Search for the cell housing the specified text and yield its (x, y) center coordinate. 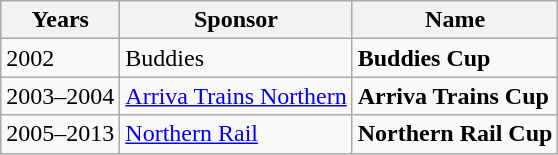
Name (455, 20)
Arriva Trains Cup (455, 96)
2003–2004 (60, 96)
2005–2013 (60, 134)
Northern Rail Cup (455, 134)
Buddies (236, 58)
Years (60, 20)
Buddies Cup (455, 58)
Sponsor (236, 20)
2002 (60, 58)
Arriva Trains Northern (236, 96)
Northern Rail (236, 134)
